From the cell containing the given text, extract its center point as (x, y) coordinate. 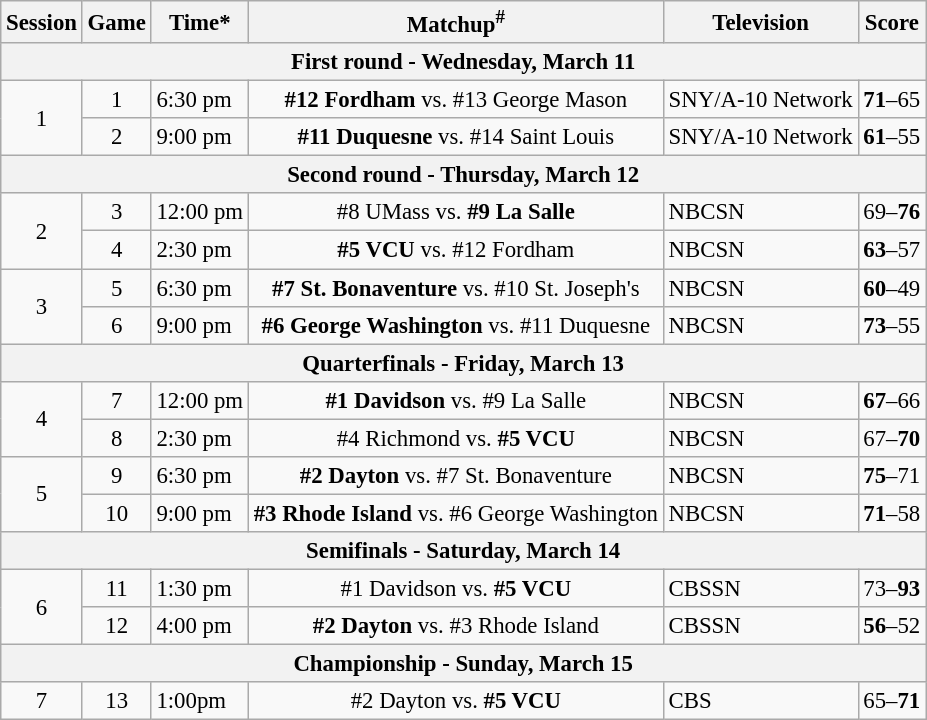
73–93 (892, 588)
Television (760, 22)
8 (116, 438)
11 (116, 588)
#6 George Washington vs. #11 Duquesne (456, 325)
1:30 pm (200, 588)
#3 Rhode Island vs. #6 George Washington (456, 513)
56–52 (892, 626)
65–71 (892, 701)
Semifinals - Saturday, March 14 (464, 551)
12 (116, 626)
10 (116, 513)
1:00pm (200, 701)
67–70 (892, 438)
Matchup# (456, 22)
#8 UMass vs. #9 La Salle (456, 213)
13 (116, 701)
Time* (200, 22)
Game (116, 22)
#12 Fordham vs. #13 George Mason (456, 100)
#2 Dayton vs. #5 VCU (456, 701)
#11 Duquesne vs. #14 Saint Louis (456, 137)
First round - Wednesday, March 11 (464, 62)
73–55 (892, 325)
#2 Dayton vs. #3 Rhode Island (456, 626)
Quarterfinals - Friday, March 13 (464, 363)
#2 Dayton vs. #7 St. Bonaventure (456, 476)
75–71 (892, 476)
71–58 (892, 513)
#4 Richmond vs. #5 VCU (456, 438)
60–49 (892, 288)
#1 Davidson vs. #9 La Salle (456, 400)
Second round - Thursday, March 12 (464, 175)
CBS (760, 701)
Session (42, 22)
#7 St. Bonaventure vs. #10 St. Joseph's (456, 288)
67–66 (892, 400)
63–57 (892, 250)
9 (116, 476)
69–76 (892, 213)
4:00 pm (200, 626)
#1 Davidson vs. #5 VCU (456, 588)
Score (892, 22)
61–55 (892, 137)
71–65 (892, 100)
Championship - Sunday, March 15 (464, 664)
#5 VCU vs. #12 Fordham (456, 250)
